Determine the (X, Y) coordinate at the center of the cell enclosing the given text.  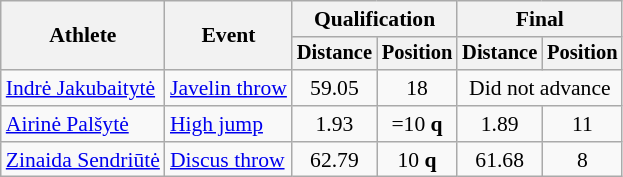
1.89 (500, 124)
59.05 (334, 88)
Event (228, 36)
=10 q (417, 124)
Final (540, 19)
1.93 (334, 124)
18 (417, 88)
High jump (228, 124)
Athlete (83, 36)
Airinė Palšytė (83, 124)
Javelin throw (228, 88)
Indrė Jakubaitytė (83, 88)
11 (582, 124)
Qualification (374, 19)
Did not advance (540, 88)
